Scan for the cell matching the given text and deliver its [X, Y] coordinate at center. 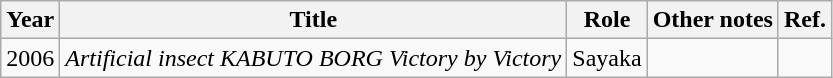
2006 [30, 58]
Year [30, 20]
Role [607, 20]
Sayaka [607, 58]
Other notes [712, 20]
Ref. [804, 20]
Title [314, 20]
Artificial insect KABUTO BORG Victory by Victory [314, 58]
